Capture the cell that displays the provided text and extract its (X, Y) central coordinate. 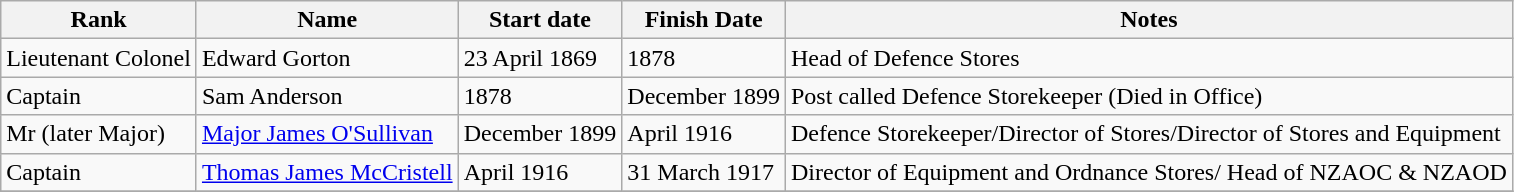
Post called Defence Storekeeper (Died in Office) (1148, 96)
Mr (later Major) (99, 134)
Notes (1148, 20)
Defence Storekeeper/Director of Stores/Director of Stores and Equipment (1148, 134)
Sam Anderson (327, 96)
Name (327, 20)
Thomas James McCristell (327, 172)
Rank (99, 20)
Edward Gorton (327, 58)
Director of Equipment and Ordnance Stores/ Head of NZAOC & NZAOD (1148, 172)
Finish Date (704, 20)
Lieutenant Colonel (99, 58)
Major James O'Sullivan (327, 134)
Head of Defence Stores (1148, 58)
Start date (540, 20)
23 April 1869 (540, 58)
31 March 1917 (704, 172)
